Output the (x, y) coordinate of the center of the cell containing the given text.  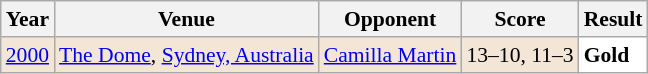
Opponent (390, 19)
Gold (614, 55)
The Dome, Sydney, Australia (186, 55)
2000 (28, 55)
Camilla Martin (390, 55)
Score (520, 19)
Venue (186, 19)
Result (614, 19)
13–10, 11–3 (520, 55)
Year (28, 19)
